Extract the (x, y) coordinate from the center of the cell holding the provided text.  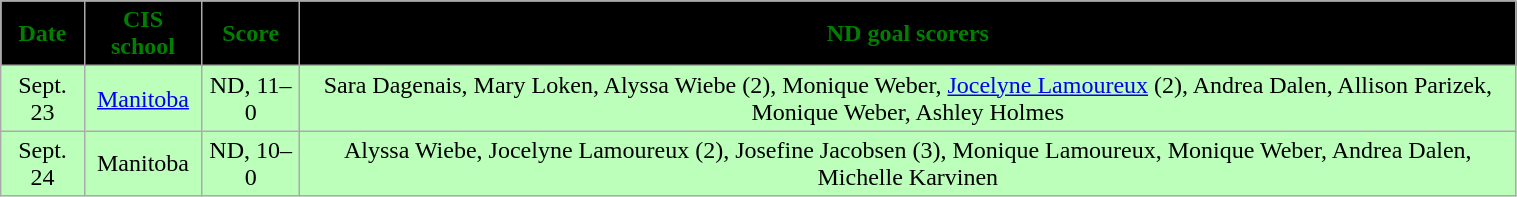
Sept. 23 (43, 98)
Score (251, 34)
ND, 10–0 (251, 164)
Sara Dagenais, Mary Loken, Alyssa Wiebe (2), Monique Weber, Jocelyne Lamoureux (2), Andrea Dalen, Allison Parizek, Monique Weber, Ashley Holmes (908, 98)
Sept. 24 (43, 164)
ND, 11–0 (251, 98)
ND goal scorers (908, 34)
CIS school (142, 34)
Alyssa Wiebe, Jocelyne Lamoureux (2), Josefine Jacobsen (3), Monique Lamoureux, Monique Weber, Andrea Dalen, Michelle Karvinen (908, 164)
Date (43, 34)
